Identify which cell holds the provided text, then report its [X, Y] central coordinate. 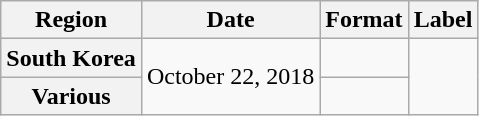
Label [443, 20]
Various [72, 96]
Format [364, 20]
South Korea [72, 58]
October 22, 2018 [230, 77]
Date [230, 20]
Region [72, 20]
